Return the [x, y] coordinate for the center point of the cell that contains the specified text.  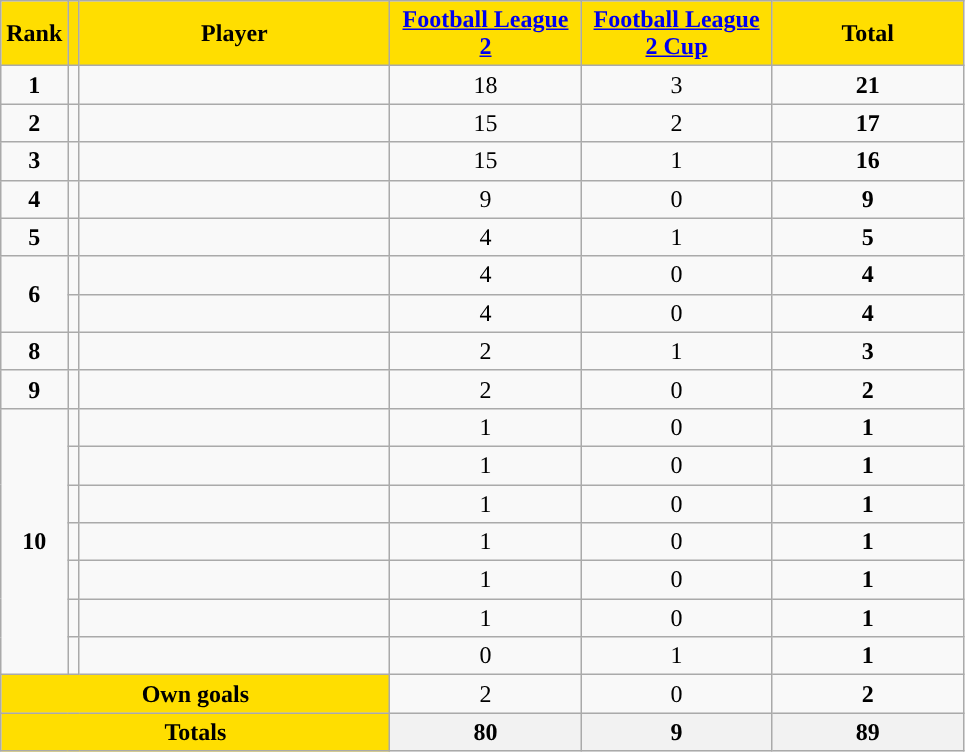
17 [868, 123]
16 [868, 161]
8 [34, 351]
21 [868, 85]
Rank [34, 34]
89 [868, 732]
6 [34, 294]
Football League 2 [486, 34]
Player [234, 34]
Totals [196, 732]
10 [34, 541]
Total [868, 34]
80 [486, 732]
Football League 2 Cup [676, 34]
Own goals [196, 694]
18 [486, 85]
